Return the (x, y) coordinate for the center point of the cell that contains the specified text.  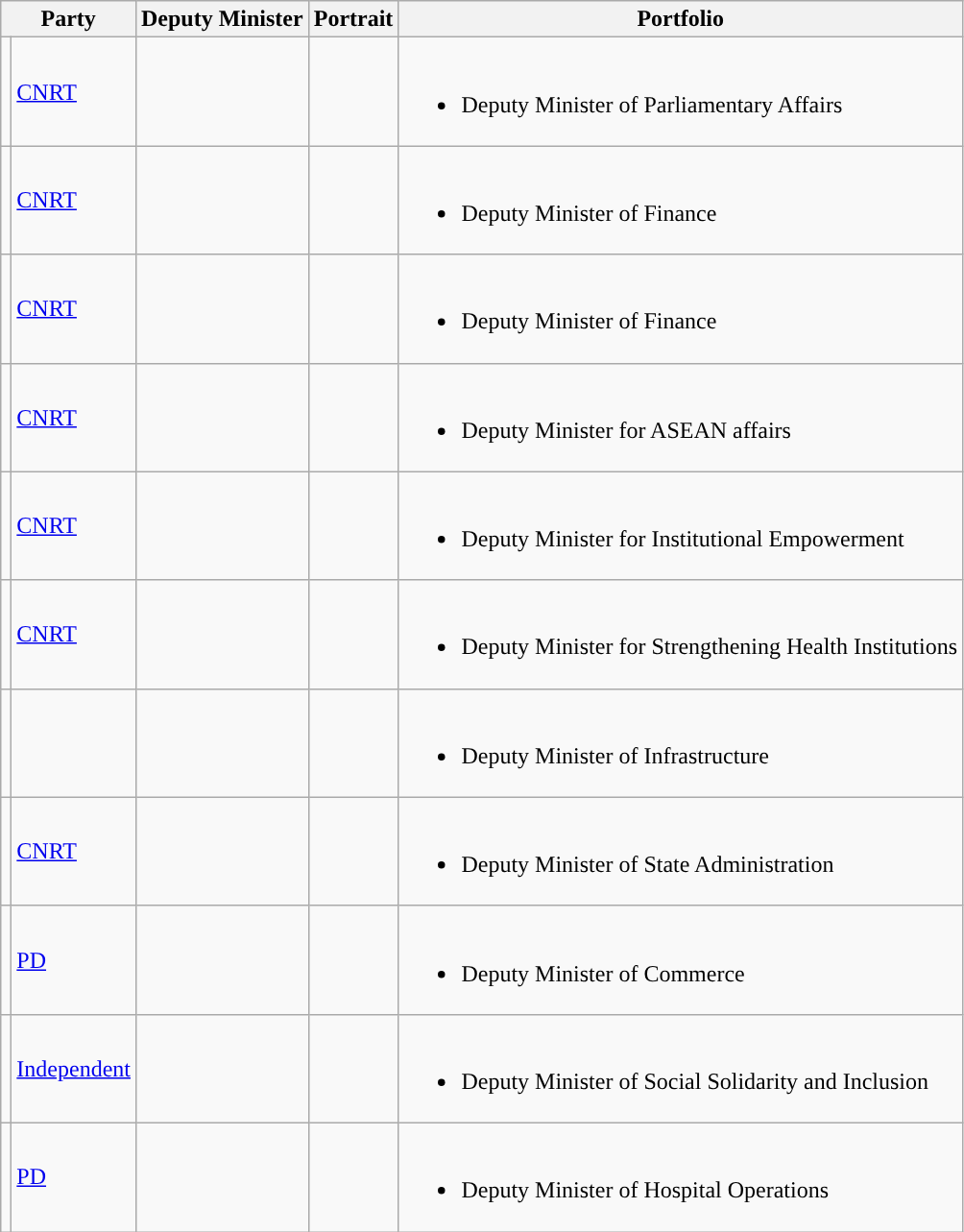
Deputy Minister of Infrastructure (681, 743)
Deputy Minister for Strengthening Health Institutions (681, 634)
Deputy Minister of Parliamentary Affairs (681, 92)
Party (69, 19)
Deputy Minister for Institutional Empowerment (681, 526)
Deputy Minister for ASEAN affairs (681, 417)
Deputy Minister (222, 19)
Portrait (353, 19)
Deputy Minister of State Administration (681, 851)
Deputy Minister of Commerce (681, 960)
Deputy Minister of Hospital Operations (681, 1177)
Portfolio (681, 19)
Deputy Minister of Social Solidarity and Inclusion (681, 1068)
Independent (74, 1068)
